Return [x, y] of the center of cell containing provided text 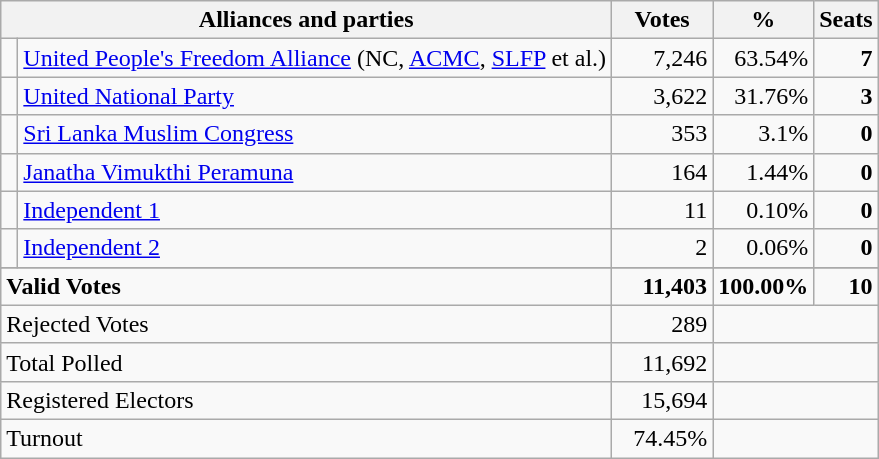
Total Polled [306, 362]
15,694 [662, 400]
United People's Freedom Alliance (NC, ACMC, SLFP et al.) [315, 58]
Alliances and parties [306, 20]
31.76% [764, 96]
63.54% [764, 58]
Sri Lanka Muslim Congress [315, 134]
Rejected Votes [306, 324]
Janatha Vimukthi Peramuna [315, 172]
11 [662, 210]
Seats [846, 20]
10 [846, 286]
United National Party [315, 96]
11,403 [662, 286]
353 [662, 134]
0.06% [764, 248]
3.1% [764, 134]
Valid Votes [306, 286]
289 [662, 324]
Independent 1 [315, 210]
% [764, 20]
3,622 [662, 96]
74.45% [662, 438]
164 [662, 172]
1.44% [764, 172]
Turnout [306, 438]
7,246 [662, 58]
0.10% [764, 210]
Registered Electors [306, 400]
Votes [662, 20]
100.00% [764, 286]
2 [662, 248]
3 [846, 96]
11,692 [662, 362]
7 [846, 58]
Independent 2 [315, 248]
